Find where the given text appears and provide that cell's center as (x, y) coordinate. 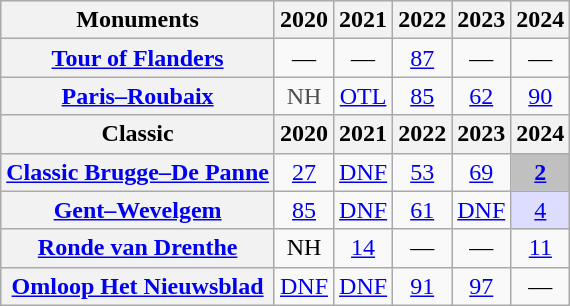
62 (482, 96)
87 (422, 58)
14 (364, 248)
Tour of Flanders (138, 58)
69 (482, 172)
61 (422, 210)
91 (422, 286)
Gent–Wevelgem (138, 210)
Classic Brugge–De Panne (138, 172)
OTL (364, 96)
90 (540, 96)
53 (422, 172)
4 (540, 210)
Classic (138, 134)
2 (540, 172)
97 (482, 286)
Paris–Roubaix (138, 96)
27 (304, 172)
Ronde van Drenthe (138, 248)
11 (540, 248)
Omloop Het Nieuwsblad (138, 286)
Monuments (138, 20)
